Output the [x, y] coordinate of the center of the cell containing the given text.  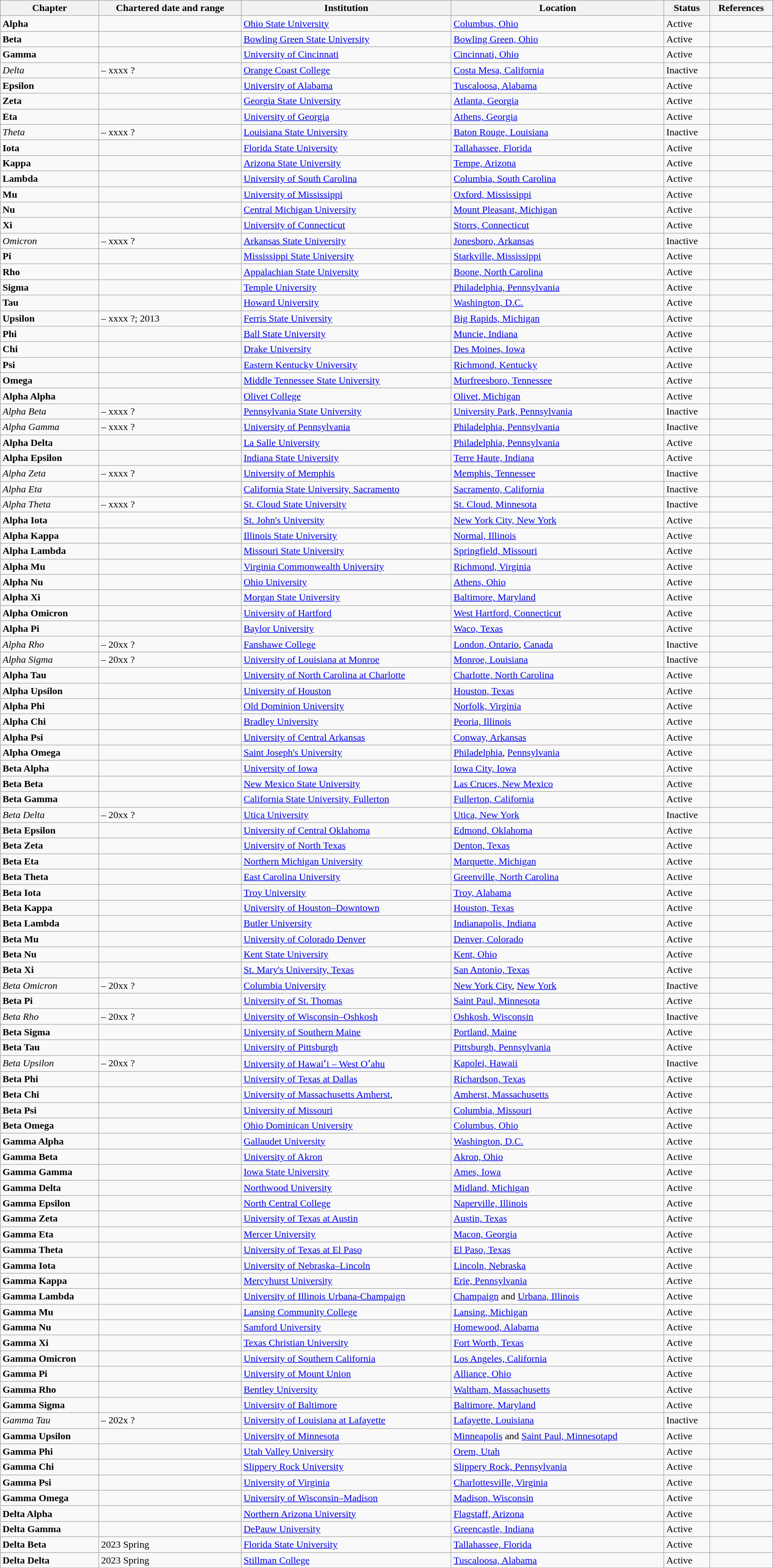
Old Dominion University [347, 706]
Louisiana State University [347, 132]
Oshkosh, Wisconsin [558, 1017]
University of Illinois Urbana-Champaign [347, 1296]
Epsilon [50, 86]
Muncie, Indiana [558, 334]
University of Baltimore [347, 1405]
Butler University [347, 923]
Beta Eta [50, 861]
Beta Epsilon [50, 830]
Alpha Xi [50, 598]
Saint Paul, Minnesota [558, 1001]
Amherst, Massachusetts [558, 1095]
Central Michigan University [347, 210]
Status [687, 8]
University of Houston [347, 691]
Alpha Alpha [50, 396]
Boone, North Carolina [558, 272]
Las Cruces, New Mexico [558, 784]
California State University, Fullerton [347, 799]
Gamma Rho [50, 1389]
University of Nebraska–Lincoln [347, 1265]
Marquette, Michigan [558, 861]
Northwood University [347, 1188]
Eta [50, 117]
Temple University [347, 287]
Samford University [347, 1328]
Baylor University [347, 629]
Phi [50, 334]
Alpha Omicron [50, 613]
Upsilon [50, 318]
Beta Psi [50, 1110]
Kapolei, Hawaii [558, 1063]
Pittsburgh, Pennsylvania [558, 1048]
Troy, Alabama [558, 892]
St. Cloud, Minnesota [558, 505]
Beta Xi [50, 970]
Fullerton, California [558, 799]
University Park, Pennsylvania [558, 411]
Morgan State University [347, 598]
Charlotte, North Carolina [558, 675]
Kent, Ohio [558, 955]
Richardson, Texas [558, 1079]
Denver, Colorado [558, 939]
Murfreesboro, Tennessee [558, 380]
University of Louisiana at Monroe [347, 659]
Ferris State University [347, 318]
University of Houston–Downtown [347, 908]
West Hartford, Connecticut [558, 613]
Columbia, South Carolina [558, 179]
Akron, Ohio [558, 1157]
– 202x ? [170, 1420]
Cincinnati, Ohio [558, 55]
Gamma Upsilon [50, 1436]
Monroe, Louisiana [558, 659]
San Antonio, Texas [558, 970]
Gamma Pi [50, 1374]
Indianapolis, Indiana [558, 923]
Atlanta, Georgia [558, 101]
Norfolk, Virginia [558, 706]
St. Mary's University, Texas [347, 970]
References [741, 8]
California State University, Sacramento [347, 489]
Gamma Phi [50, 1451]
University of Texas at Dallas [347, 1079]
University of Colorado Denver [347, 939]
Gamma Omicron [50, 1358]
Ball State University [347, 334]
University of Memphis [347, 474]
Missouri State University [347, 551]
Kent State University [347, 955]
Pennsylvania State University [347, 411]
Kappa [50, 163]
East Carolina University [347, 877]
Greencastle, Indiana [558, 1529]
Waltham, Massachusetts [558, 1389]
Northern Arizona University [347, 1513]
Alpha Upsilon [50, 691]
University of Alabama [347, 86]
Mu [50, 194]
Gamma Nu [50, 1328]
University of Massachusetts Amherst, [347, 1095]
Athens, Ohio [558, 582]
Midland, Michigan [558, 1188]
Alpha Eta [50, 489]
University of Central Oklahoma [347, 830]
Alpha Lambda [50, 551]
Beta Gamma [50, 799]
Jonesboro, Arkansas [558, 241]
Beta [50, 39]
Flagstaff, Arizona [558, 1513]
Slippery Rock University [347, 1467]
Ames, Iowa [558, 1172]
Gallaudet University [347, 1141]
Sacramento, California [558, 489]
University of Mount Union [347, 1374]
Bowling Green, Ohio [558, 39]
Mount Pleasant, Michigan [558, 210]
Sigma [50, 287]
Bradley University [347, 722]
Gamma Eta [50, 1234]
Chapter [50, 8]
Alpha Sigma [50, 659]
Ohio State University [347, 24]
Gamma Kappa [50, 1281]
Beta Phi [50, 1079]
Eastern Kentucky University [347, 365]
Gamma Xi [50, 1343]
London, Ontario, Canada [558, 644]
Omega [50, 380]
Alpha Kappa [50, 536]
Champaign and Urbana, Illinois [558, 1296]
Alpha Psi [50, 737]
Charlottesville, Virginia [558, 1482]
Stillman College [347, 1560]
Richmond, Kentucky [558, 365]
Beta Tau [50, 1048]
University of Wisconsin–Oshkosh [347, 1017]
Bowling Green State University [347, 39]
University of South Carolina [347, 179]
Illinois State University [347, 536]
Los Angeles, California [558, 1358]
Beta Sigma [50, 1032]
North Central College [347, 1203]
Gamma Iota [50, 1265]
Institution [347, 8]
Des Moines, Iowa [558, 349]
Chi [50, 349]
Mississippi State University [347, 256]
Alpha Pi [50, 629]
University of Wisconsin–Madison [347, 1498]
Gamma Sigma [50, 1405]
Virginia Commonwealth University [347, 567]
Alpha Mu [50, 567]
Lansing, Michigan [558, 1312]
Lincoln, Nebraska [558, 1265]
Alliance, Ohio [558, 1374]
Ohio University [347, 582]
Texas Christian University [347, 1343]
Indiana State University [347, 458]
Memphis, Tennessee [558, 474]
University of Southern California [347, 1358]
Alpha Phi [50, 706]
La Salle University [347, 442]
Gamma Omega [50, 1498]
Gamma Epsilon [50, 1203]
University of Texas at Austin [347, 1219]
Conway, Arkansas [558, 737]
Beta Pi [50, 1001]
University of Southern Maine [347, 1032]
Delta Alpha [50, 1513]
Storrs, Connecticut [558, 225]
Beta Beta [50, 784]
Beta Alpha [50, 768]
Gamma Gamma [50, 1172]
El Paso, Texas [558, 1250]
University of Pittsburgh [347, 1048]
Portland, Maine [558, 1032]
Mercyhurst University [347, 1281]
University of Central Arkansas [347, 737]
Alpha Gamma [50, 427]
Beta Nu [50, 955]
Gamma [50, 55]
University of Iowa [347, 768]
Gamma Beta [50, 1157]
Orem, Utah [558, 1451]
Austin, Texas [558, 1219]
Alpha Theta [50, 505]
Columbia University [347, 986]
Theta [50, 132]
Beta Lambda [50, 923]
Howard University [347, 303]
Springfield, Missouri [558, 551]
Psi [50, 365]
University of Hartford [347, 613]
Normal, Illinois [558, 536]
DePauw University [347, 1529]
Appalachian State University [347, 272]
Utica, New York [558, 815]
Fort Worth, Texas [558, 1343]
University of Missouri [347, 1110]
University of Mississippi [347, 194]
Waco, Texas [558, 629]
Beta Delta [50, 815]
University of North Carolina at Charlotte [347, 675]
Alpha Zeta [50, 474]
Omicron [50, 241]
Peoria, Illinois [558, 722]
University of Georgia [347, 117]
Columbia, Missouri [558, 1110]
Georgia State University [347, 101]
Alpha Beta [50, 411]
Beta Upsilon [50, 1063]
University of Akron [347, 1157]
Athens, Georgia [558, 117]
Iowa City, Iowa [558, 768]
Mercer University [347, 1234]
Gamma Psi [50, 1482]
Tempe, Arizona [558, 163]
University of St. Thomas [347, 1001]
Alpha Delta [50, 442]
Nu [50, 210]
Erie, Pennsylvania [558, 1281]
Beta Zeta [50, 846]
University of Louisiana at Lafayette [347, 1420]
Oxford, Mississippi [558, 194]
Gamma Lambda [50, 1296]
Alpha [50, 24]
Edmond, Oklahoma [558, 830]
Iowa State University [347, 1172]
Delta [50, 70]
Tau [50, 303]
University of Virginia [347, 1482]
Naperville, Illinois [558, 1203]
Madison, Wisconsin [558, 1498]
Lafayette, Louisiana [558, 1420]
Rho [50, 272]
Olivet, Michigan [558, 396]
– xxxx ?; 2013 [170, 318]
Chartered date and range [170, 8]
Lansing Community College [347, 1312]
Macon, Georgia [558, 1234]
Utah Valley University [347, 1451]
University of Cincinnati [347, 55]
Ohio Dominican University [347, 1126]
University of Connecticut [347, 225]
Orange Coast College [347, 70]
Alpha Tau [50, 675]
New Mexico State University [347, 784]
University of Hawaiʻi – West Oʻahu [347, 1063]
Minneapolis and Saint Paul, Minnesotapd [558, 1436]
Bentley University [347, 1389]
Saint Joseph's University [347, 753]
Delta Beta [50, 1544]
Troy University [347, 892]
Pi [50, 256]
Beta Iota [50, 892]
Drake University [347, 349]
Slippery Rock, Pennsylvania [558, 1467]
Gamma Chi [50, 1467]
Homewood, Alabama [558, 1328]
Northern Michigan University [347, 861]
Costa Mesa, California [558, 70]
Alpha Epsilon [50, 458]
Alpha Iota [50, 520]
St. John's University [347, 520]
Lambda [50, 179]
Baton Rouge, Louisiana [558, 132]
Alpha Chi [50, 722]
University of Minnesota [347, 1436]
Beta Theta [50, 877]
Gamma Mu [50, 1312]
Gamma Tau [50, 1420]
Iota [50, 148]
Delta Gamma [50, 1529]
Denton, Texas [558, 846]
Richmond, Virginia [558, 567]
Arizona State University [347, 163]
Terre Haute, Indiana [558, 458]
Beta Omega [50, 1126]
Arkansas State University [347, 241]
Alpha Omega [50, 753]
Beta Rho [50, 1017]
Olivet College [347, 396]
Location [558, 8]
University of Texas at El Paso [347, 1250]
Beta Omicron [50, 986]
Gamma Theta [50, 1250]
Beta Chi [50, 1095]
Alpha Rho [50, 644]
Zeta [50, 101]
Delta Delta [50, 1560]
Beta Mu [50, 939]
University of North Texas [347, 846]
Big Rapids, Michigan [558, 318]
Gamma Zeta [50, 1219]
Alpha Nu [50, 582]
Starkville, Mississippi [558, 256]
Middle Tennessee State University [347, 380]
Utica University [347, 815]
Gamma Delta [50, 1188]
University of Pennsylvania [347, 427]
St. Cloud State University [347, 505]
Greenville, North Carolina [558, 877]
Gamma Alpha [50, 1141]
Xi [50, 225]
Fanshawe College [347, 644]
Beta Kappa [50, 908]
